Pinpoint the cell where the given text exists, returning its (x, y) midpoint coordinate. 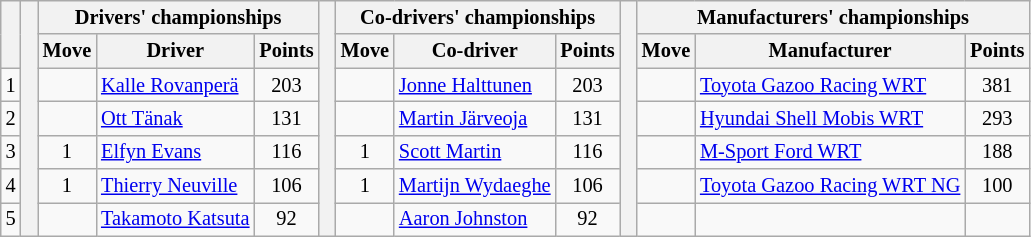
M-Sport Ford WRT (830, 152)
Scott Martin (475, 152)
4 (11, 186)
Thierry Neuville (175, 186)
293 (997, 118)
2 (11, 118)
Driver (175, 51)
Toyota Gazoo Racing WRT (830, 85)
188 (997, 152)
Co-driver (475, 51)
381 (997, 85)
3 (11, 152)
Martin Järveoja (475, 118)
Elfyn Evans (175, 152)
Ott Tänak (175, 118)
Drivers' championships (178, 17)
Hyundai Shell Mobis WRT (830, 118)
Jonne Halttunen (475, 85)
5 (11, 219)
Toyota Gazoo Racing WRT NG (830, 186)
Co-drivers' championships (478, 17)
Aaron Johnston (475, 219)
Kalle Rovanperä (175, 85)
Martijn Wydaeghe (475, 186)
Manufacturer (830, 51)
Takamoto Katsuta (175, 219)
Manufacturers' championships (834, 17)
100 (997, 186)
